Pinpoint the cell where the given text exists, returning its (x, y) midpoint coordinate. 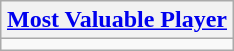
Most Valuable Player (116, 20)
